Search for the cell housing the specified text and yield its [x, y] center coordinate. 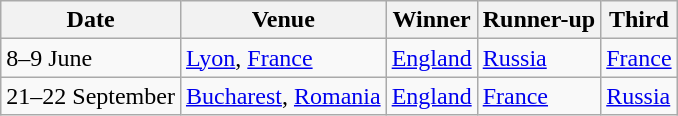
Bucharest, Romania [283, 96]
Winner [432, 20]
Runner-up [539, 20]
Lyon, France [283, 58]
Date [91, 20]
Venue [283, 20]
8–9 June [91, 58]
Third [639, 20]
21–22 September [91, 96]
